Return [x, y] of the center of cell containing provided text 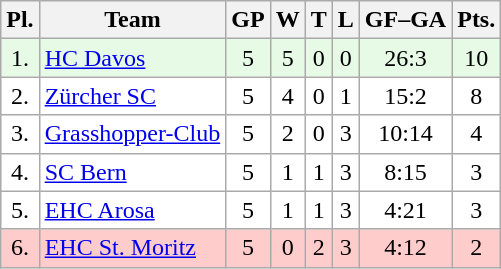
4:12 [405, 248]
1. [20, 58]
15:2 [405, 96]
Pl. [20, 20]
GF–GA [405, 20]
HC Davos [132, 58]
T [318, 20]
EHC St. Moritz [132, 248]
26:3 [405, 58]
W [288, 20]
Pts. [476, 20]
Grasshopper-Club [132, 134]
SC Bern [132, 172]
EHC Arosa [132, 210]
4:21 [405, 210]
8:15 [405, 172]
10 [476, 58]
3. [20, 134]
Team [132, 20]
10:14 [405, 134]
4. [20, 172]
L [346, 20]
GP [248, 20]
8 [476, 96]
6. [20, 248]
Zürcher SC [132, 96]
5. [20, 210]
2. [20, 96]
